For the text-containing cell, return its midpoint in (X, Y) coordinate format. 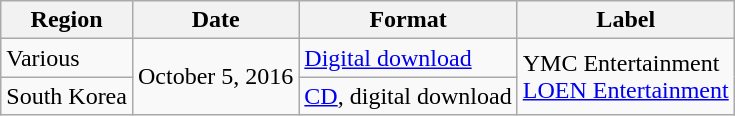
October 5, 2016 (215, 77)
Date (215, 20)
YMC EntertainmentLOEN Entertainment (626, 77)
Region (67, 20)
CD, digital download (408, 96)
Various (67, 58)
Format (408, 20)
Label (626, 20)
Digital download (408, 58)
South Korea (67, 96)
